Identify which cell holds the provided text, then report its [x, y] central coordinate. 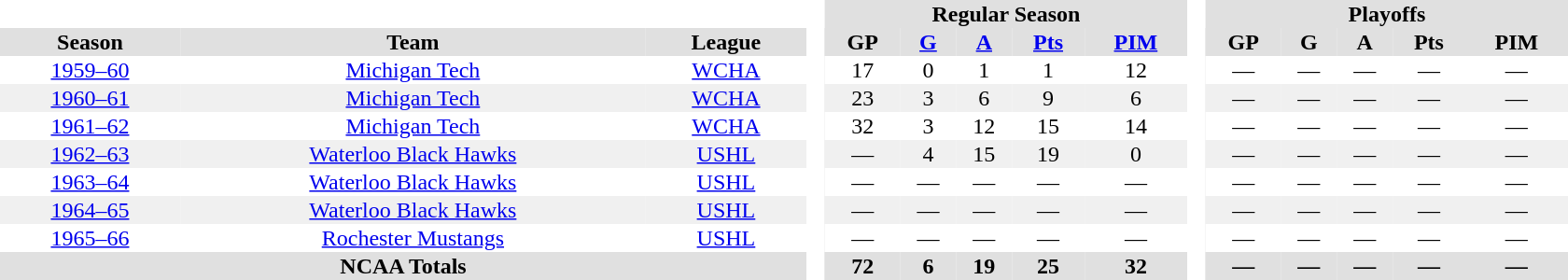
1962–63 [90, 154]
4 [929, 154]
9 [1048, 98]
Regular Season [1006, 14]
Playoffs [1387, 14]
1965–66 [90, 238]
NCAA Totals [403, 266]
1961–62 [90, 126]
23 [862, 98]
1960–61 [90, 98]
17 [862, 70]
1959–60 [90, 70]
League [726, 42]
Season [90, 42]
1964–65 [90, 210]
Team [413, 42]
Rochester Mustangs [413, 238]
1963–64 [90, 182]
72 [862, 266]
14 [1136, 126]
25 [1048, 266]
